Capture the cell that displays the provided text and extract its (X, Y) central coordinate. 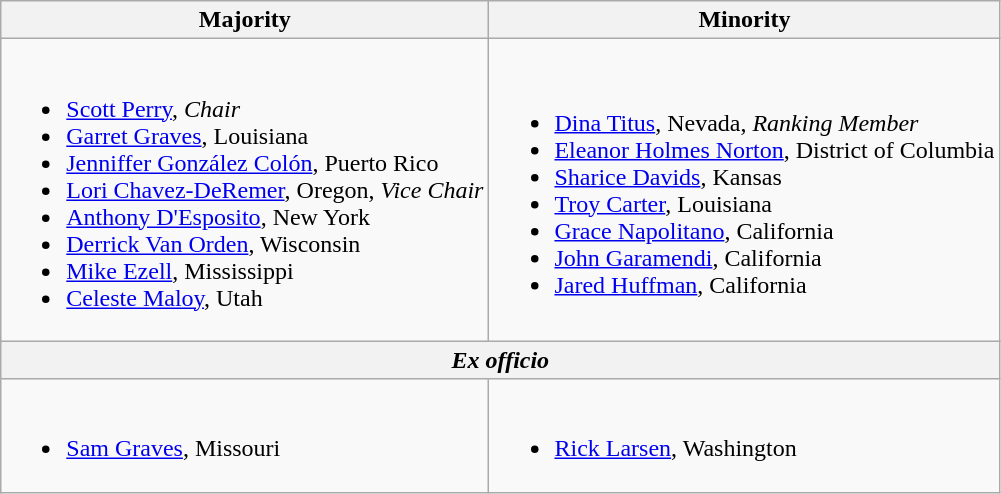
Ex officio (500, 360)
Rick Larsen, Washington (744, 436)
Sam Graves, Missouri (245, 436)
Majority (245, 20)
Minority (744, 20)
